Detect which cell encompasses the target text, then output its [x, y] center coordinate. 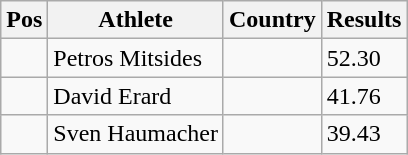
Pos [24, 20]
Sven Haumacher [136, 134]
Petros Mitsides [136, 58]
41.76 [364, 96]
Athlete [136, 20]
Results [364, 20]
52.30 [364, 58]
David Erard [136, 96]
Country [272, 20]
39.43 [364, 134]
